From the cell containing the given text, extract its center point as [X, Y] coordinate. 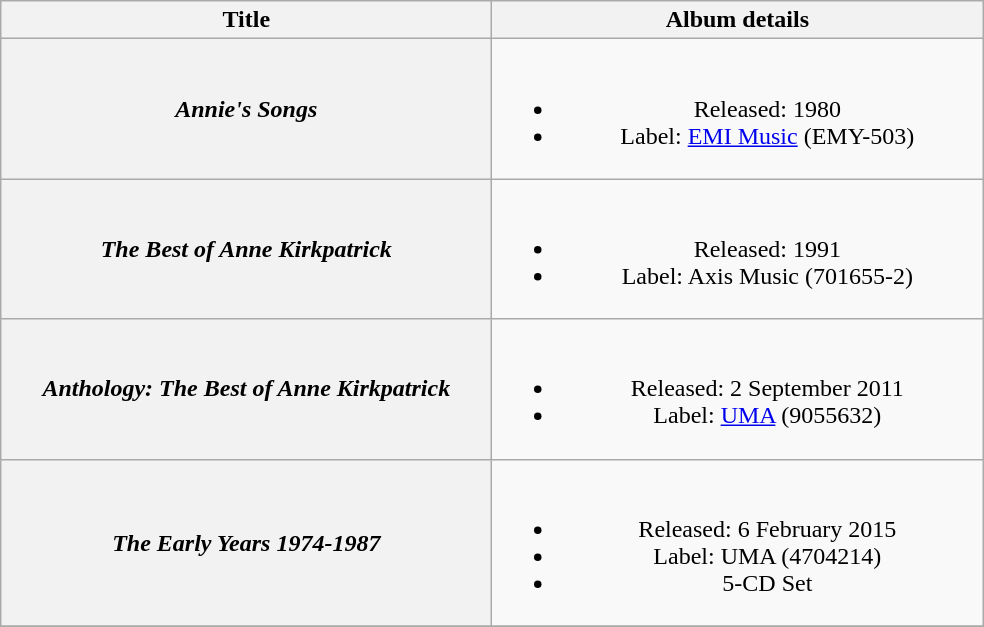
Released: 2 September 2011 Label: UMA (9055632) [738, 389]
Released: 6 February 2015Label: UMA (4704214)5-CD Set [738, 542]
Released: 1980Label: EMI Music (EMY-503) [738, 109]
The Early Years 1974-1987 [246, 542]
Released: 1991Label: Axis Music (701655-2) [738, 249]
The Best of Anne Kirkpatrick [246, 249]
Annie's Songs [246, 109]
Anthology: The Best of Anne Kirkpatrick [246, 389]
Title [246, 20]
Album details [738, 20]
